Search for the cell housing the specified text and yield its [x, y] center coordinate. 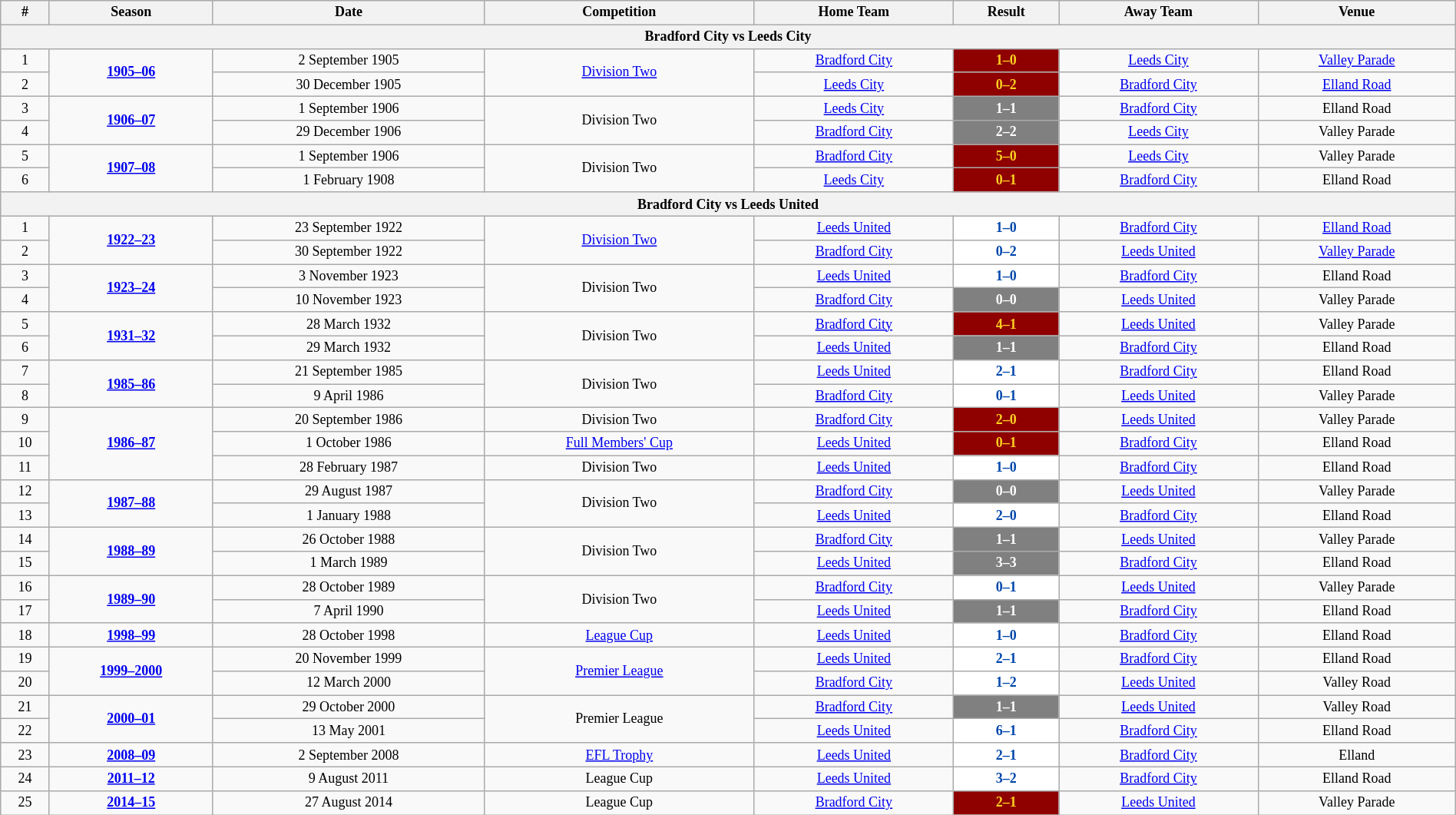
3 November 1923 [349, 277]
15 [25, 564]
Season [131, 12]
9 August 2011 [349, 779]
17 [25, 611]
23 [25, 754]
30 December 1905 [349, 84]
20 November 1999 [349, 659]
6–1 [1006, 731]
1 March 1989 [349, 564]
2011–12 [131, 779]
1985–86 [131, 383]
13 [25, 515]
18 [25, 634]
29 March 1932 [349, 347]
28 February 1987 [349, 467]
2008–09 [131, 754]
20 September 1986 [349, 419]
24 [25, 779]
1986–87 [131, 444]
1905–06 [131, 72]
9 April 1986 [349, 396]
Away Team [1158, 12]
Bradford City vs Leeds City [728, 37]
2 September 1905 [349, 60]
3–2 [1006, 779]
30 September 1922 [349, 252]
1906–07 [131, 120]
7 April 1990 [349, 611]
Venue [1356, 12]
Competition [620, 12]
26 October 1988 [349, 539]
14 [25, 539]
1987–88 [131, 503]
4–1 [1006, 324]
29 August 1987 [349, 492]
29 October 2000 [349, 707]
EFL Trophy [620, 754]
20 [25, 684]
1998–99 [131, 634]
28 March 1932 [349, 324]
1922–23 [131, 240]
19 [25, 659]
2014–15 [131, 802]
1 October 1986 [349, 444]
1923–24 [131, 288]
Elland [1356, 754]
25 [25, 802]
5–0 [1006, 157]
22 [25, 731]
# [25, 12]
28 October 1998 [349, 634]
21 [25, 707]
Bradford City vs Leeds United [728, 204]
1989–90 [131, 599]
9 [25, 419]
12 [25, 492]
1 February 1908 [349, 180]
10 [25, 444]
1999–2000 [131, 671]
1907–08 [131, 168]
Full Members' Cup [620, 444]
2–2 [1006, 132]
10 November 1923 [349, 300]
1931–32 [131, 336]
2000–01 [131, 719]
8 [25, 396]
7 [25, 372]
23 September 1922 [349, 227]
28 October 1989 [349, 587]
29 December 1906 [349, 132]
13 May 2001 [349, 731]
3–3 [1006, 564]
21 September 1985 [349, 372]
27 August 2014 [349, 802]
1–2 [1006, 684]
1 January 1988 [349, 515]
Home Team [854, 12]
12 March 2000 [349, 684]
Result [1006, 12]
16 [25, 587]
Date [349, 12]
11 [25, 467]
2 September 2008 [349, 754]
1988–89 [131, 552]
